Extract the [X, Y] coordinate from the center of the cell holding the provided text.  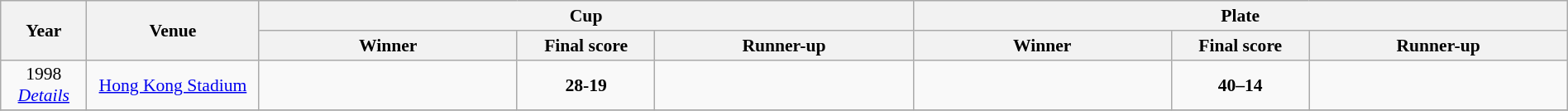
28-19 [586, 84]
Year [44, 30]
Cup [586, 16]
40–14 [1241, 84]
Venue [173, 30]
1998 Details [44, 84]
Hong Kong Stadium [173, 84]
Plate [1241, 16]
